From the cell containing the given text, extract its center point as (X, Y) coordinate. 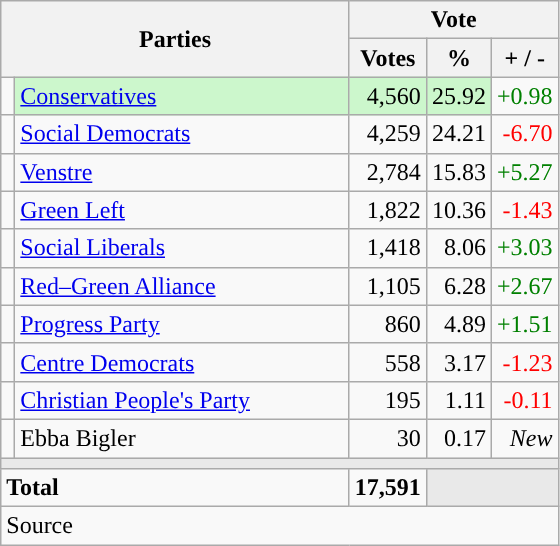
Green Left (182, 210)
860 (388, 324)
1.11 (458, 400)
% (458, 58)
Social Democrats (182, 134)
1,105 (388, 286)
+0.98 (524, 96)
Centre Democrats (182, 362)
0.17 (458, 438)
-1.23 (524, 362)
6.28 (458, 286)
+3.03 (524, 248)
15.83 (458, 172)
Ebba Bigler (182, 438)
3.17 (458, 362)
4,259 (388, 134)
+ / - (524, 58)
+5.27 (524, 172)
2,784 (388, 172)
Red–Green Alliance (182, 286)
New (524, 438)
+1.51 (524, 324)
Social Liberals (182, 248)
10.36 (458, 210)
Conservatives (182, 96)
Venstre (182, 172)
558 (388, 362)
Christian People's Party (182, 400)
1,822 (388, 210)
4.89 (458, 324)
17,591 (388, 488)
-6.70 (524, 134)
30 (388, 438)
Parties (176, 39)
Source (280, 526)
+2.67 (524, 286)
195 (388, 400)
24.21 (458, 134)
1,418 (388, 248)
Vote (454, 20)
-1.43 (524, 210)
Progress Party (182, 324)
Votes (388, 58)
Total (176, 488)
8.06 (458, 248)
4,560 (388, 96)
-0.11 (524, 400)
25.92 (458, 96)
